From the cell containing the given text, extract its center point as (x, y) coordinate. 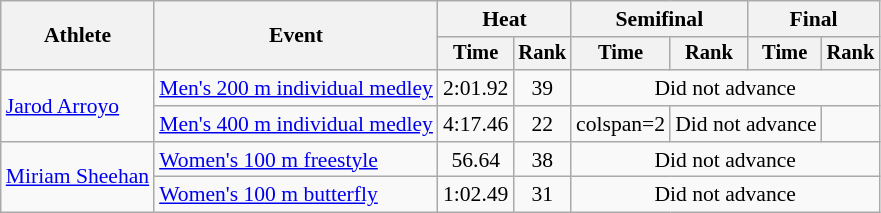
Miriam Sheehan (78, 178)
Semifinal (660, 19)
Women's 100 m butterfly (296, 195)
Final (814, 19)
2:01.92 (476, 88)
1:02.49 (476, 195)
Men's 200 m individual medley (296, 88)
22 (542, 124)
31 (542, 195)
colspan=2 (620, 124)
Heat (504, 19)
38 (542, 160)
Men's 400 m individual medley (296, 124)
Jarod Arroyo (78, 106)
39 (542, 88)
Women's 100 m freestyle (296, 160)
4:17.46 (476, 124)
56.64 (476, 160)
Athlete (78, 36)
Event (296, 36)
